Detect which cell encompasses the target text, then output its (x, y) center coordinate. 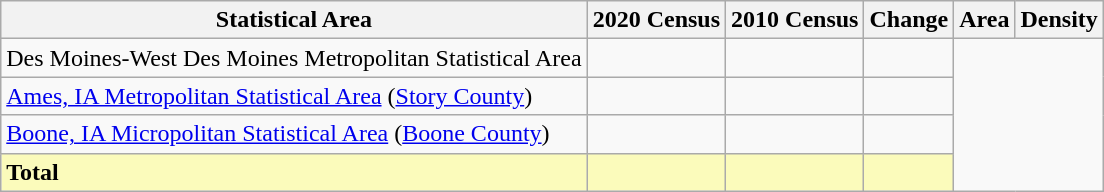
Change (909, 20)
2020 Census (656, 20)
Area (984, 20)
Density (1059, 20)
Statistical Area (294, 20)
Total (294, 172)
2010 Census (795, 20)
Ames, IA Metropolitan Statistical Area (Story County) (294, 96)
Des Moines-West Des Moines Metropolitan Statistical Area (294, 58)
Boone, IA Micropolitan Statistical Area (Boone County) (294, 134)
